Find where the given text appears and provide that cell's center as (x, y) coordinate. 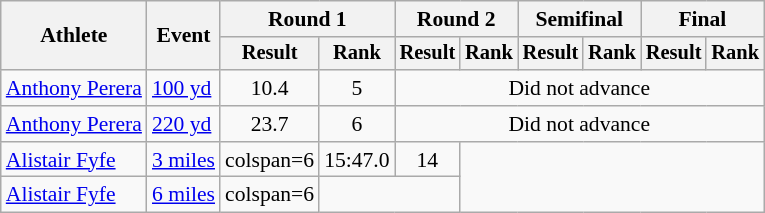
3 miles (184, 160)
14 (428, 160)
10.4 (270, 88)
Event (184, 36)
15:47.0 (356, 160)
Round 2 (456, 19)
5 (356, 88)
6 (356, 124)
23.7 (270, 124)
Athlete (74, 36)
6 miles (184, 195)
Semifinal (580, 19)
100 yd (184, 88)
Final (702, 19)
Round 1 (308, 19)
220 yd (184, 124)
